For the text-containing cell, return its midpoint in (x, y) coordinate format. 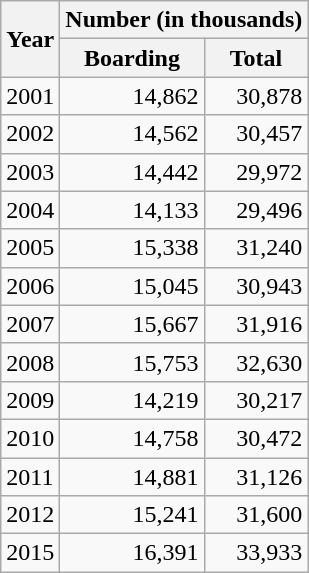
2008 (30, 362)
14,133 (132, 210)
15,753 (132, 362)
14,881 (132, 477)
14,862 (132, 96)
2004 (30, 210)
16,391 (132, 553)
14,758 (132, 438)
Year (30, 39)
2015 (30, 553)
31,916 (256, 324)
15,241 (132, 515)
2006 (30, 286)
29,496 (256, 210)
2002 (30, 134)
31,126 (256, 477)
2010 (30, 438)
Number (in thousands) (184, 20)
29,972 (256, 172)
15,045 (132, 286)
30,457 (256, 134)
Boarding (132, 58)
31,600 (256, 515)
2001 (30, 96)
2012 (30, 515)
32,630 (256, 362)
15,338 (132, 248)
2009 (30, 400)
30,472 (256, 438)
2007 (30, 324)
2011 (30, 477)
Total (256, 58)
30,217 (256, 400)
15,667 (132, 324)
33,933 (256, 553)
2003 (30, 172)
14,219 (132, 400)
14,442 (132, 172)
30,878 (256, 96)
30,943 (256, 286)
14,562 (132, 134)
31,240 (256, 248)
2005 (30, 248)
